For the text-containing cell, return its midpoint in (x, y) coordinate format. 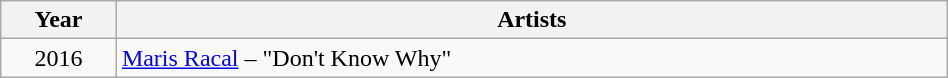
2016 (59, 58)
Year (59, 20)
Maris Racal – "Don't Know Why" (532, 58)
Artists (532, 20)
